Provide the (X, Y) coordinate of the cell's center where the given text is located.  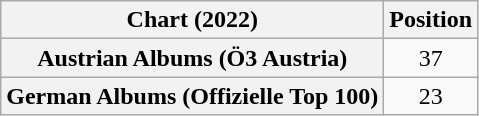
Chart (2022) (192, 20)
Position (431, 20)
Austrian Albums (Ö3 Austria) (192, 58)
37 (431, 58)
23 (431, 96)
German Albums (Offizielle Top 100) (192, 96)
